Find where the given text appears and provide that cell's center as (X, Y) coordinate. 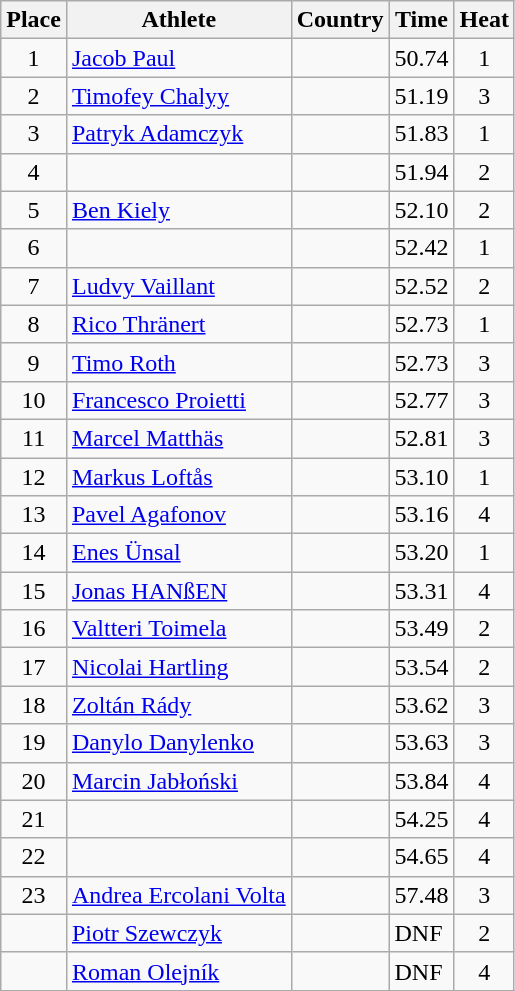
14 (34, 553)
53.62 (422, 705)
Rico Thränert (178, 324)
53.84 (422, 781)
18 (34, 705)
Country (340, 20)
54.65 (422, 857)
Danylo Danylenko (178, 743)
53.16 (422, 515)
12 (34, 477)
Patryk Adamczyk (178, 134)
Marcel Matthäs (178, 438)
Markus Loftås (178, 477)
5 (34, 210)
53.31 (422, 591)
53.10 (422, 477)
52.42 (422, 248)
7 (34, 286)
Jacob Paul (178, 58)
Roman Olejník (178, 971)
Andrea Ercolani Volta (178, 895)
Francesco Proietti (178, 400)
8 (34, 324)
53.63 (422, 743)
15 (34, 591)
Timofey Chalyy (178, 96)
Pavel Agafonov (178, 515)
Timo Roth (178, 362)
16 (34, 629)
Enes Ünsal (178, 553)
23 (34, 895)
Heat (484, 20)
52.10 (422, 210)
51.83 (422, 134)
52.77 (422, 400)
13 (34, 515)
Place (34, 20)
11 (34, 438)
Piotr Szewczyk (178, 933)
51.19 (422, 96)
Time (422, 20)
17 (34, 667)
57.48 (422, 895)
52.81 (422, 438)
22 (34, 857)
53.54 (422, 667)
Nicolai Hartling (178, 667)
Zoltán Rády (178, 705)
9 (34, 362)
54.25 (422, 819)
10 (34, 400)
Jonas HANßEN (178, 591)
19 (34, 743)
51.94 (422, 172)
53.20 (422, 553)
Valtteri Toimela (178, 629)
21 (34, 819)
Ben Kiely (178, 210)
52.52 (422, 286)
6 (34, 248)
20 (34, 781)
Ludvy Vaillant (178, 286)
50.74 (422, 58)
53.49 (422, 629)
Marcin Jabłoński (178, 781)
Athlete (178, 20)
